Provide the [x, y] coordinate of the cell's center where the given text is located.  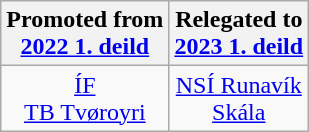
ÍFTB Tvøroyri [85, 98]
Relegated to2023 1. deild [239, 34]
Promoted from2022 1. deild [85, 34]
NSÍ RunavíkSkála [239, 98]
